Extract the (X, Y) coordinate from the center of the cell holding the provided text.  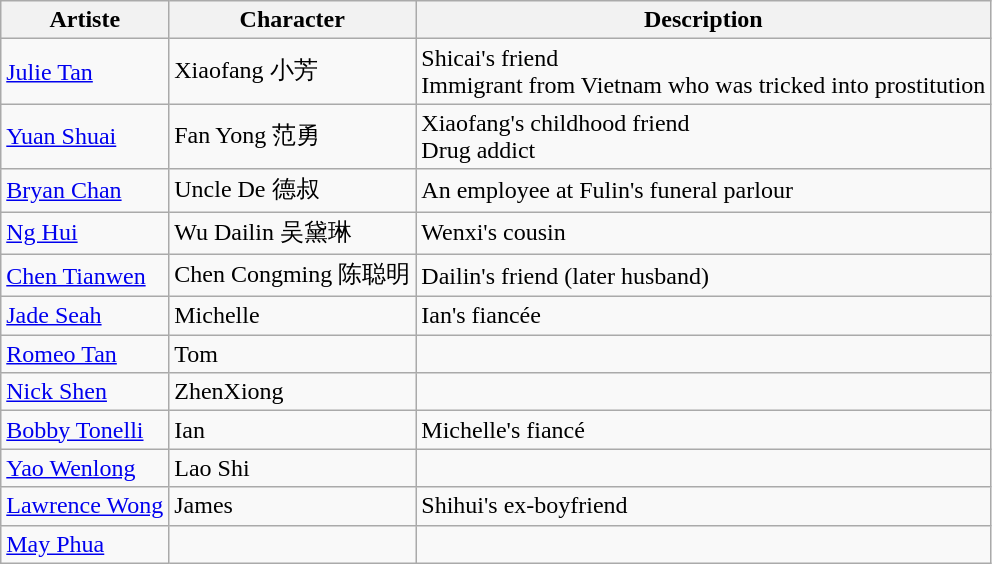
Tom (292, 354)
Dailin's friend (later husband) (704, 276)
Chen Tianwen (85, 276)
Romeo Tan (85, 354)
Lawrence Wong (85, 506)
Xiaofang 小芳 (292, 72)
Xiaofang's childhood friendDrug addict (704, 136)
Shihui's ex-boyfriend (704, 506)
Ng Hui (85, 234)
Jade Seah (85, 316)
Bryan Chan (85, 190)
Character (292, 20)
Shicai's friendImmigrant from Vietnam who was tricked into prostitution (704, 72)
Chen Congming 陈聪明 (292, 276)
Ian's fiancée (704, 316)
Michelle (292, 316)
Wu Dailin 吴黛琳 (292, 234)
Yuan Shuai (85, 136)
Description (704, 20)
Julie Tan (85, 72)
Artiste (85, 20)
Uncle De 德叔 (292, 190)
May Phua (85, 544)
James (292, 506)
Fan Yong 范勇 (292, 136)
Bobby Tonelli (85, 430)
Wenxi's cousin (704, 234)
Ian (292, 430)
Lao Shi (292, 468)
An employee at Fulin's funeral parlour (704, 190)
Yao Wenlong (85, 468)
Michelle's fiancé (704, 430)
Nick Shen (85, 392)
ZhenXiong (292, 392)
